For the text-containing cell, return its midpoint in [X, Y] coordinate format. 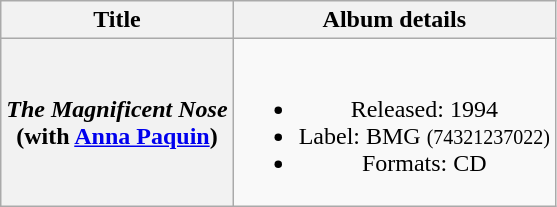
Released: 1994Label: BMG (74321237022)Formats: CD [394, 122]
The Magnificent Nose (with Anna Paquin) [117, 122]
Album details [394, 20]
Title [117, 20]
